Identify which cell holds the provided text, then report its (x, y) central coordinate. 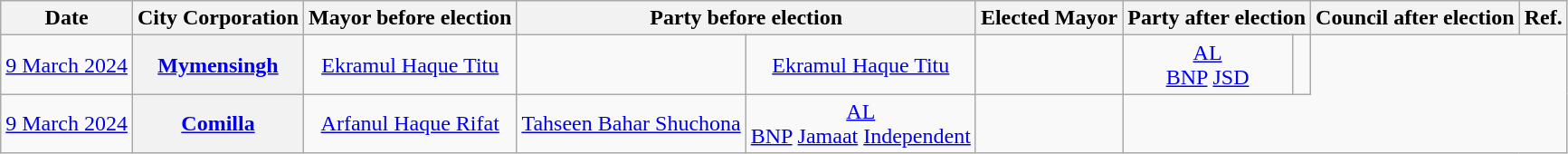
City Corporation (217, 18)
Date (67, 18)
Arfanul Haque Rifat (411, 123)
Comilla (217, 123)
Mayor before election (411, 18)
Mymensingh (217, 65)
Tahseen Bahar Shuchona (632, 123)
Ref. (1544, 18)
Council after election (1415, 18)
ALBNP Jamaat Independent (860, 123)
Elected Mayor (1049, 18)
ALBNP JSD (1208, 65)
Party after election (1217, 18)
Party before election (746, 18)
